Provide the [X, Y] coordinate of the cell's center where the given text is located.  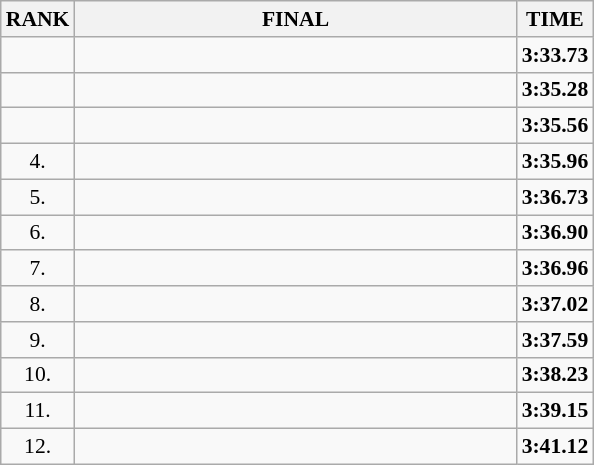
6. [38, 233]
8. [38, 304]
TIME [556, 19]
3:39.15 [556, 411]
3:38.23 [556, 375]
3:41.12 [556, 447]
7. [38, 269]
3:35.28 [556, 90]
RANK [38, 19]
3:33.73 [556, 55]
11. [38, 411]
9. [38, 340]
3:35.96 [556, 162]
10. [38, 375]
12. [38, 447]
3:36.73 [556, 197]
3:36.90 [556, 233]
FINAL [295, 19]
3:36.96 [556, 269]
5. [38, 197]
3:37.02 [556, 304]
4. [38, 162]
3:37.59 [556, 340]
3:35.56 [556, 126]
